Pinpoint the cell where the given text exists, returning its (X, Y) midpoint coordinate. 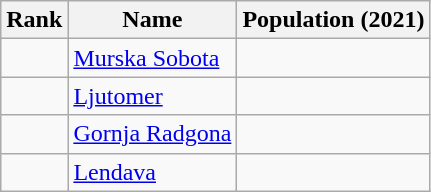
Ljutomer (152, 96)
Name (152, 20)
Population (2021) (334, 20)
Gornja Radgona (152, 134)
Murska Sobota (152, 58)
Lendava (152, 172)
Rank (34, 20)
